Return [x, y] of the center of cell containing provided text 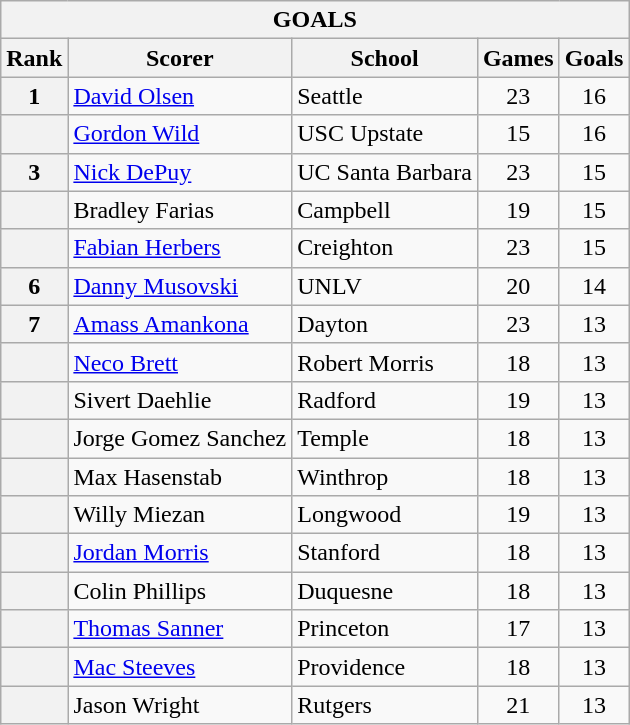
Temple [385, 438]
Rank [34, 58]
Gordon Wild [180, 134]
17 [518, 629]
UNLV [385, 286]
Stanford [385, 553]
20 [518, 286]
School [385, 58]
Seattle [385, 96]
Willy Miezan [180, 515]
Colin Phillips [180, 591]
Amass Amankona [180, 324]
Jordan Morris [180, 553]
Campbell [385, 210]
Robert Morris [385, 362]
1 [34, 96]
14 [594, 286]
Jorge Gomez Sanchez [180, 438]
Providence [385, 667]
USC Upstate [385, 134]
Neco Brett [180, 362]
3 [34, 172]
Fabian Herbers [180, 248]
Princeton [385, 629]
7 [34, 324]
Games [518, 58]
Thomas Sanner [180, 629]
21 [518, 705]
Goals [594, 58]
Winthrop [385, 477]
Bradley Farias [180, 210]
Radford [385, 400]
Max Hasenstab [180, 477]
UC Santa Barbara [385, 172]
Scorer [180, 58]
Danny Musovski [180, 286]
Mac Steeves [180, 667]
Dayton [385, 324]
Jason Wright [180, 705]
David Olsen [180, 96]
GOALS [315, 20]
Rutgers [385, 705]
Creighton [385, 248]
Nick DePuy [180, 172]
Longwood [385, 515]
Sivert Daehlie [180, 400]
Duquesne [385, 591]
6 [34, 286]
